For the text-containing cell, return its midpoint in [x, y] coordinate format. 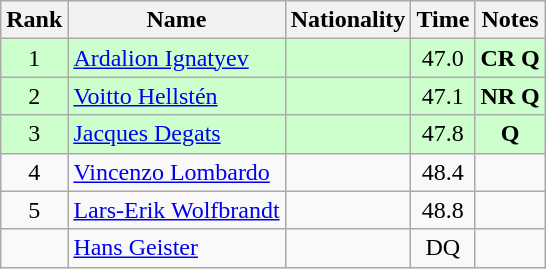
CR Q [510, 58]
Nationality [348, 20]
4 [34, 172]
1 [34, 58]
NR Q [510, 96]
DQ [443, 248]
47.1 [443, 96]
Rank [34, 20]
5 [34, 210]
Voitto Hellstén [176, 96]
Ardalion Ignatyev [176, 58]
Hans Geister [176, 248]
Vincenzo Lombardo [176, 172]
Jacques Degats [176, 134]
2 [34, 96]
48.4 [443, 172]
3 [34, 134]
Name [176, 20]
Notes [510, 20]
Time [443, 20]
48.8 [443, 210]
47.0 [443, 58]
Lars-Erik Wolfbrandt [176, 210]
47.8 [443, 134]
Q [510, 134]
